For the text-containing cell, return its midpoint in (X, Y) coordinate format. 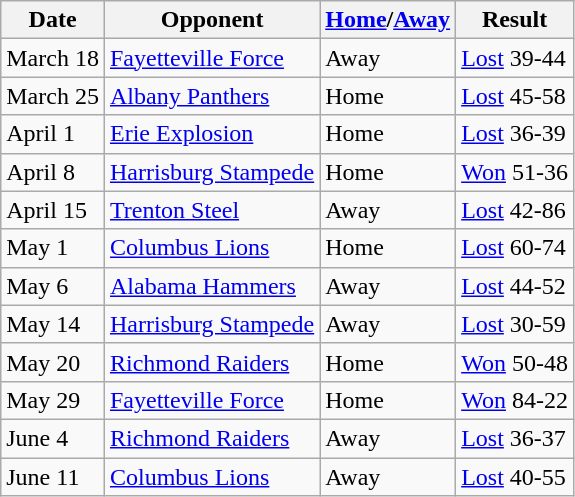
Lost 40-55 (515, 477)
Alabama Hammers (212, 286)
Date (53, 20)
Lost 36-37 (515, 438)
June 11 (53, 477)
Lost 45-58 (515, 96)
Lost 39-44 (515, 58)
Albany Panthers (212, 96)
Opponent (212, 20)
March 18 (53, 58)
Lost 36-39 (515, 134)
May 1 (53, 248)
Home/Away (388, 20)
May 29 (53, 400)
Won 84-22 (515, 400)
Won 51-36 (515, 172)
May 14 (53, 324)
April 15 (53, 210)
Lost 42-86 (515, 210)
May 6 (53, 286)
May 20 (53, 362)
April 8 (53, 172)
Won 50-48 (515, 362)
Erie Explosion (212, 134)
Lost 44-52 (515, 286)
June 4 (53, 438)
Result (515, 20)
Lost 60-74 (515, 248)
Trenton Steel (212, 210)
March 25 (53, 96)
April 1 (53, 134)
Lost 30-59 (515, 324)
